Return [X, Y] of the center of cell containing provided text 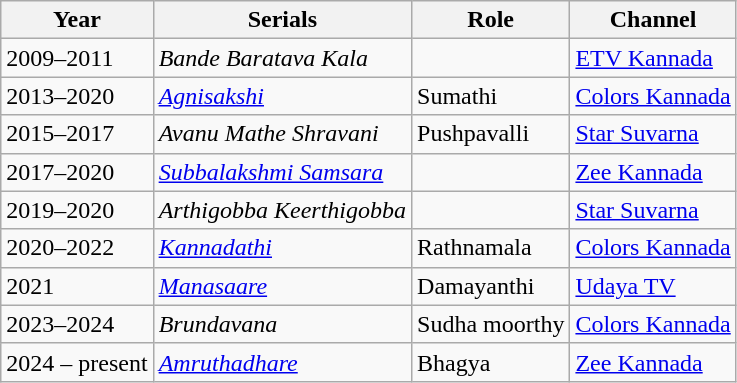
Arthigobba Keerthigobba [282, 210]
2021 [77, 286]
Serials [282, 20]
Damayanthi [491, 286]
Bhagya [491, 362]
Bande Baratava Kala [282, 58]
2023–2024 [77, 324]
Agnisakshi [282, 96]
Sudha moorthy [491, 324]
Year [77, 20]
Rathnamala [491, 248]
Avanu Mathe Shravani [282, 134]
Role [491, 20]
2009–2011 [77, 58]
Amruthadhare [282, 362]
Udaya TV [653, 286]
2024 – present [77, 362]
Pushpavalli [491, 134]
2015–2017 [77, 134]
Subbalakshmi Samsara [282, 172]
ETV Kannada [653, 58]
Kannadathi [282, 248]
2020–2022 [77, 248]
Manasaare [282, 286]
2013–2020 [77, 96]
Sumathi [491, 96]
Brundavana [282, 324]
2019–2020 [77, 210]
2017–2020 [77, 172]
Channel [653, 20]
